From the cell containing the given text, extract its center point as [X, Y] coordinate. 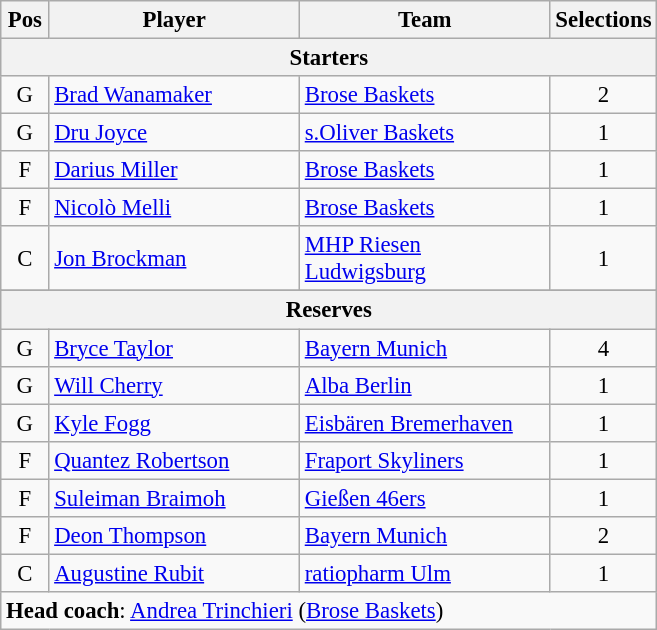
Pos [25, 20]
Gießen 46ers [424, 498]
Team [424, 20]
Fraport Skyliners [424, 460]
ratiopharm Ulm [424, 573]
4 [604, 348]
Head coach: Andrea Trinchieri (Brose Baskets) [329, 611]
Alba Berlin [424, 385]
Kyle Fogg [174, 423]
Nicolò Melli [174, 208]
Dru Joyce [174, 133]
Bryce Taylor [174, 348]
Selections [604, 20]
Suleiman Braimoh [174, 498]
Quantez Robertson [174, 460]
MHP Riesen Ludwigsburg [424, 258]
Brad Wanamaker [174, 95]
Reserves [329, 310]
Jon Brockman [174, 258]
Will Cherry [174, 385]
Player [174, 20]
Starters [329, 58]
Deon Thompson [174, 536]
Darius Miller [174, 170]
Eisbären Bremerhaven [424, 423]
Augustine Rubit [174, 573]
s.Oliver Baskets [424, 133]
